For the text-containing cell, return its midpoint in [x, y] coordinate format. 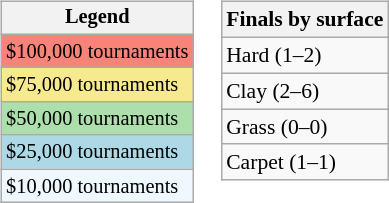
$100,000 tournaments [97, 51]
$75,000 tournaments [97, 85]
Carpet (1–1) [304, 162]
$10,000 tournaments [97, 186]
Legend [97, 18]
Grass (0–0) [304, 127]
$25,000 tournaments [97, 152]
Clay (2–6) [304, 91]
$50,000 tournaments [97, 119]
Finals by surface [304, 20]
Hard (1–2) [304, 55]
